For the text-containing cell, return its midpoint in (x, y) coordinate format. 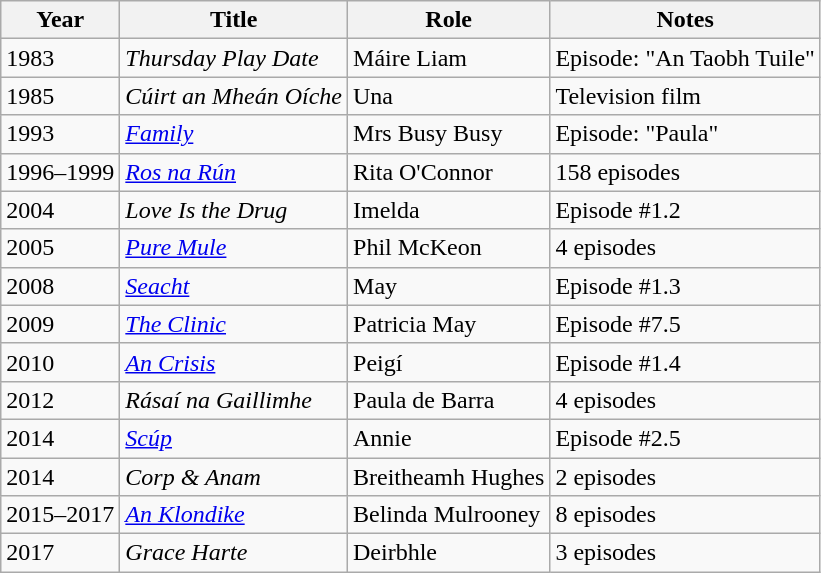
Love Is the Drug (234, 210)
2012 (60, 400)
Mrs Busy Busy (449, 134)
Pure Mule (234, 248)
8 episodes (686, 515)
Peigí (449, 362)
Máire Liam (449, 58)
1996–1999 (60, 172)
Episode #1.3 (686, 286)
2 episodes (686, 477)
Episode: "An Taobh Tuile" (686, 58)
May (449, 286)
Cúirt an Mheán Oíche (234, 96)
Breitheamh Hughes (449, 477)
Ros na Rún (234, 172)
Imelda (449, 210)
Rásaí na Gaillimhe (234, 400)
Episode #1.2 (686, 210)
Scúp (234, 438)
158 episodes (686, 172)
Episode #1.4 (686, 362)
Episode: "Paula" (686, 134)
1993 (60, 134)
Una (449, 96)
Role (449, 20)
Year (60, 20)
2004 (60, 210)
1983 (60, 58)
Seacht (234, 286)
Title (234, 20)
2009 (60, 324)
Television film (686, 96)
2008 (60, 286)
2015–2017 (60, 515)
Notes (686, 20)
Corp & Anam (234, 477)
Belinda Mulrooney (449, 515)
Grace Harte (234, 553)
Phil McKeon (449, 248)
2005 (60, 248)
Family (234, 134)
2017 (60, 553)
3 episodes (686, 553)
An Crisis (234, 362)
Paula de Barra (449, 400)
Patricia May (449, 324)
Episode #7.5 (686, 324)
Thursday Play Date (234, 58)
1985 (60, 96)
Episode #2.5 (686, 438)
The Clinic (234, 324)
Rita O'Connor (449, 172)
An Klondike (234, 515)
2010 (60, 362)
Deirbhle (449, 553)
Annie (449, 438)
